Find where the given text appears and provide that cell's center as (x, y) coordinate. 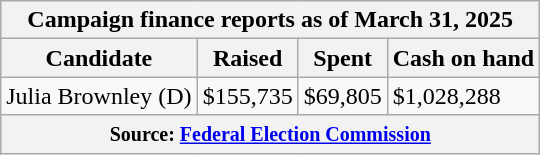
Cash on hand (463, 58)
$69,805 (342, 96)
Spent (342, 58)
Candidate (99, 58)
$155,735 (248, 96)
Source: Federal Election Commission (270, 134)
Raised (248, 58)
Campaign finance reports as of March 31, 2025 (270, 20)
$1,028,288 (463, 96)
Julia Brownley (D) (99, 96)
